From the cell containing the given text, extract its center point as (x, y) coordinate. 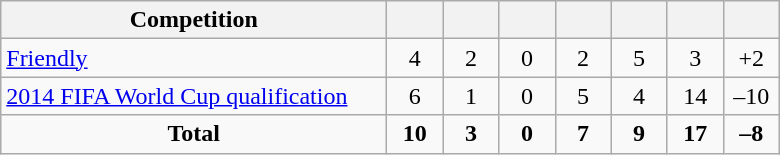
Competition (194, 20)
–8 (751, 134)
Friendly (194, 58)
7 (583, 134)
14 (695, 96)
2014 FIFA World Cup qualification (194, 96)
Total (194, 134)
+2 (751, 58)
9 (639, 134)
17 (695, 134)
10 (415, 134)
–10 (751, 96)
1 (471, 96)
6 (415, 96)
